For the text-containing cell, return its midpoint in [X, Y] coordinate format. 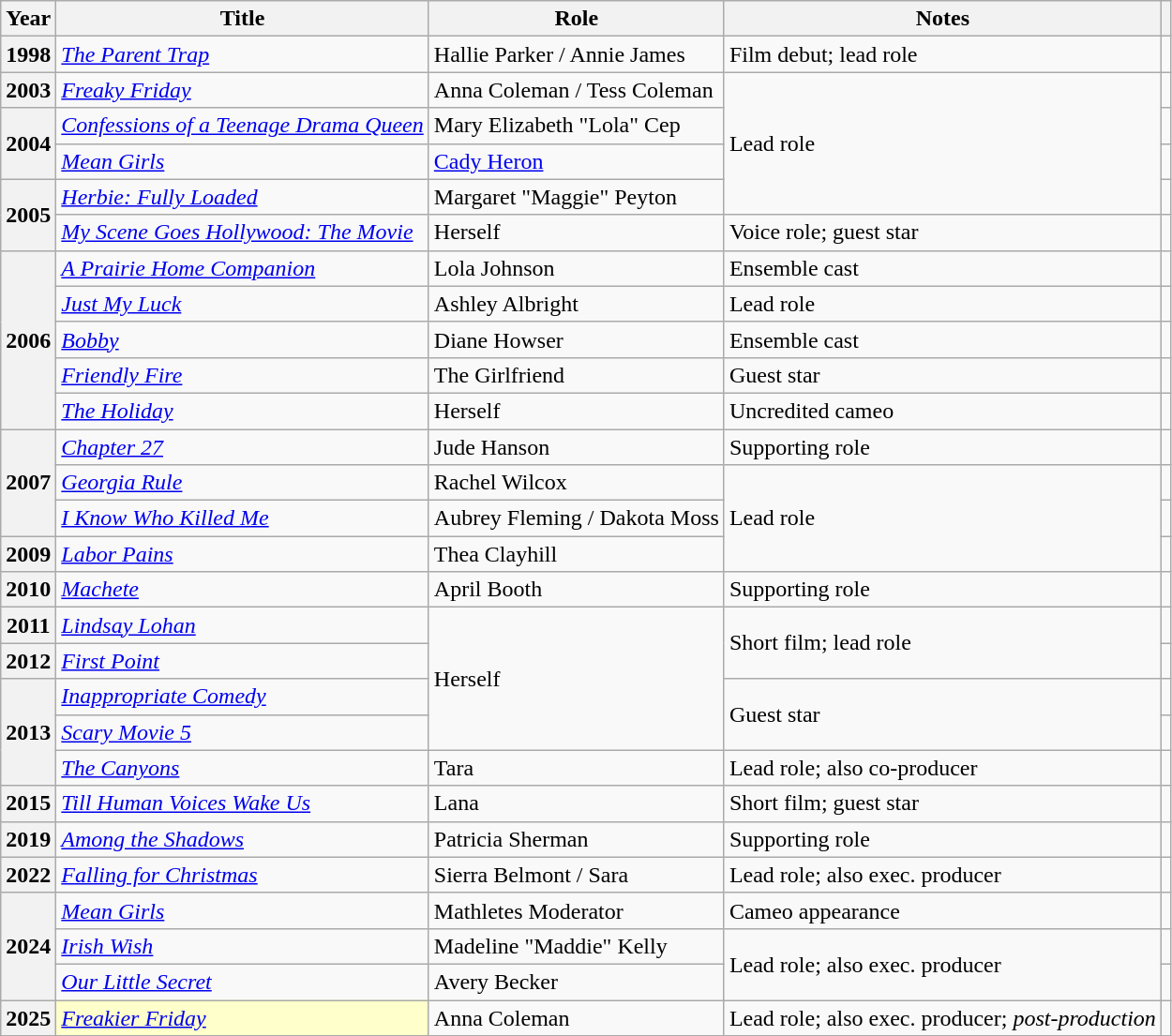
The Holiday [243, 411]
Lead role; also exec. producer; post-production [942, 1017]
2013 [28, 732]
1998 [28, 54]
Cameo appearance [942, 910]
2019 [28, 839]
2003 [28, 90]
Mathletes Moderator [576, 910]
Role [576, 19]
Labor Pains [243, 554]
Machete [243, 590]
Patricia Sherman [576, 839]
2024 [28, 946]
Hallie Parker / Annie James [576, 54]
First Point [243, 661]
Mary Elizabeth "Lola" Cep [576, 126]
2025 [28, 1017]
The Canyons [243, 768]
Tara [576, 768]
Georgia Rule [243, 483]
2006 [28, 339]
Thea Clayhill [576, 554]
Anna Coleman / Tess Coleman [576, 90]
Lola Johnson [576, 268]
Year [28, 19]
Confessions of a Teenage Drama Queen [243, 126]
April Booth [576, 590]
A Prairie Home Companion [243, 268]
Herbie: Fully Loaded [243, 197]
Uncredited cameo [942, 411]
Chapter 27 [243, 447]
2022 [28, 875]
The Girlfriend [576, 375]
2007 [28, 483]
Film debut; lead role [942, 54]
Freaky Friday [243, 90]
Our Little Secret [243, 982]
Just My Luck [243, 304]
Voice role; guest star [942, 233]
Jude Hanson [576, 447]
Notes [942, 19]
I Know Who Killed Me [243, 518]
Scary Movie 5 [243, 732]
Freakier Friday [243, 1017]
My Scene Goes Hollywood: The Movie [243, 233]
Anna Coleman [576, 1017]
Inappropriate Comedy [243, 697]
Till Human Voices Wake Us [243, 803]
2011 [28, 625]
Diane Howser [576, 339]
Lead role; also co-producer [942, 768]
Aubrey Fleming / Dakota Moss [576, 518]
2005 [28, 215]
Bobby [243, 339]
2004 [28, 143]
Title [243, 19]
2010 [28, 590]
Lana [576, 803]
Irish Wish [243, 946]
Madeline "Maddie" Kelly [576, 946]
Among the Shadows [243, 839]
Avery Becker [576, 982]
Rachel Wilcox [576, 483]
2015 [28, 803]
2009 [28, 554]
Margaret "Maggie" Peyton [576, 197]
Sierra Belmont / Sara [576, 875]
Cady Heron [576, 161]
Short film; guest star [942, 803]
Friendly Fire [243, 375]
Short film; lead role [942, 643]
Ashley Albright [576, 304]
2012 [28, 661]
The Parent Trap [243, 54]
Lindsay Lohan [243, 625]
Falling for Christmas [243, 875]
